Search for the cell housing the specified text and yield its (x, y) center coordinate. 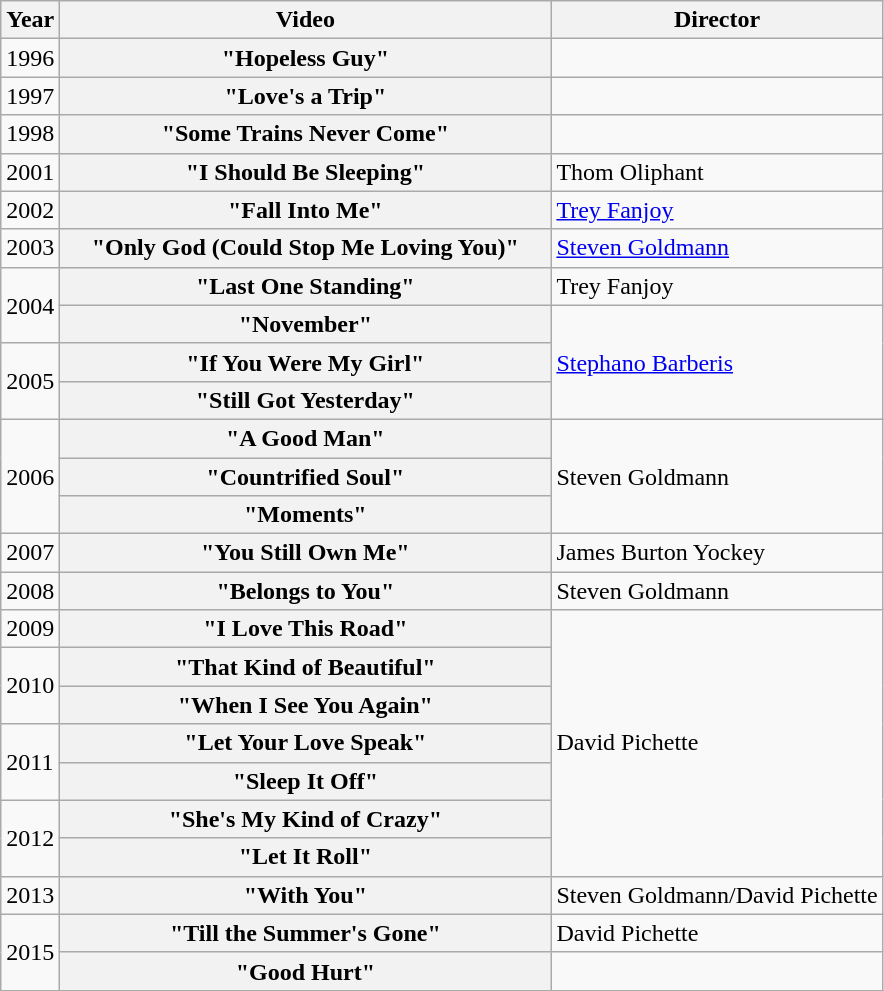
2015 (30, 952)
1996 (30, 58)
2011 (30, 762)
"Let Your Love Speak" (306, 743)
2013 (30, 895)
"Countrified Soul" (306, 477)
"Till the Summer's Gone" (306, 933)
Thom Oliphant (717, 172)
2002 (30, 210)
"I Love This Road" (306, 629)
"Still Got Yesterday" (306, 400)
Stephano Barberis (717, 362)
1997 (30, 96)
"I Should Be Sleeping" (306, 172)
James Burton Yockey (717, 553)
"Some Trains Never Come" (306, 134)
"Last One Standing" (306, 286)
2003 (30, 248)
"Hopeless Guy" (306, 58)
"Fall Into Me" (306, 210)
"You Still Own Me" (306, 553)
"Moments" (306, 515)
"Love's a Trip" (306, 96)
2004 (30, 305)
"Let It Roll" (306, 857)
2001 (30, 172)
2005 (30, 381)
2007 (30, 553)
2010 (30, 686)
"Belongs to You" (306, 591)
"If You Were My Girl" (306, 362)
"Good Hurt" (306, 971)
Steven Goldmann/David Pichette (717, 895)
"November" (306, 324)
Video (306, 20)
Year (30, 20)
"With You" (306, 895)
"She's My Kind of Crazy" (306, 819)
"When I See You Again" (306, 705)
2012 (30, 838)
1998 (30, 134)
"Sleep It Off" (306, 781)
"A Good Man" (306, 438)
"That Kind of Beautiful" (306, 667)
2008 (30, 591)
Director (717, 20)
"Only God (Could Stop Me Loving You)" (306, 248)
2006 (30, 476)
2009 (30, 629)
